Return the [x, y] coordinate for the center point of the cell that contains the specified text.  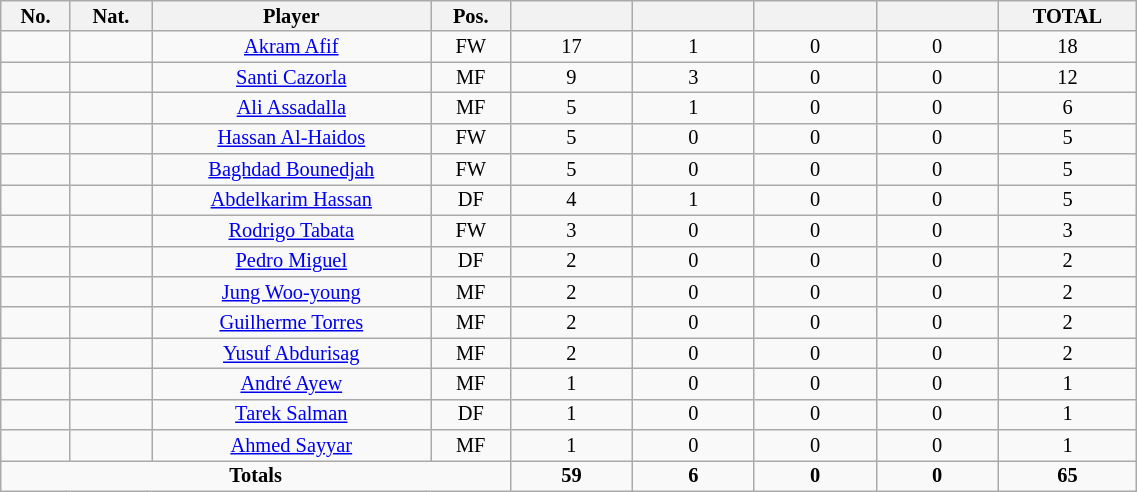
59 [571, 476]
Pos. [470, 16]
Nat. [110, 16]
Abdelkarim Hassan [292, 200]
André Ayew [292, 384]
9 [571, 78]
TOTAL [1068, 16]
17 [571, 46]
Santi Cazorla [292, 78]
No. [36, 16]
12 [1068, 78]
Yusuf Abdurisag [292, 354]
4 [571, 200]
Player [292, 16]
Ali Assadalla [292, 108]
65 [1068, 476]
Tarek Salman [292, 414]
Rodrigo Tabata [292, 230]
Baghdad Bounedjah [292, 170]
18 [1068, 46]
Jung Woo-young [292, 292]
Pedro Miguel [292, 262]
Ahmed Sayyar [292, 446]
Totals [256, 476]
Akram Afif [292, 46]
Guilherme Torres [292, 322]
Hassan Al-Haidos [292, 138]
